Detect which cell encompasses the target text, then output its (X, Y) center coordinate. 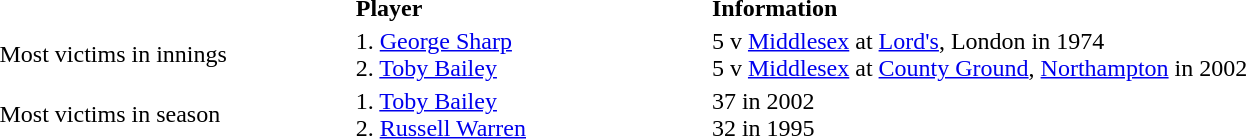
1. George Sharp2. Toby Bailey (530, 54)
